Capture the cell that displays the provided text and extract its [X, Y] central coordinate. 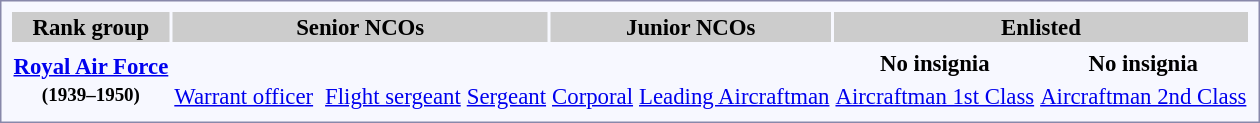
Junior NCOs [691, 27]
Sergeant [506, 96]
Aircraftman 2nd Class [1144, 96]
Senior NCOs [360, 27]
Leading Aircraftman [734, 96]
Flight sergeant [394, 96]
Warrant officer [244, 96]
Rank group [91, 27]
Enlisted [1041, 27]
Aircraftman 1st Class [935, 96]
Corporal [593, 96]
Royal Air Force(1939–1950) [91, 80]
